Scan for the cell matching the given text and deliver its (x, y) coordinate at center. 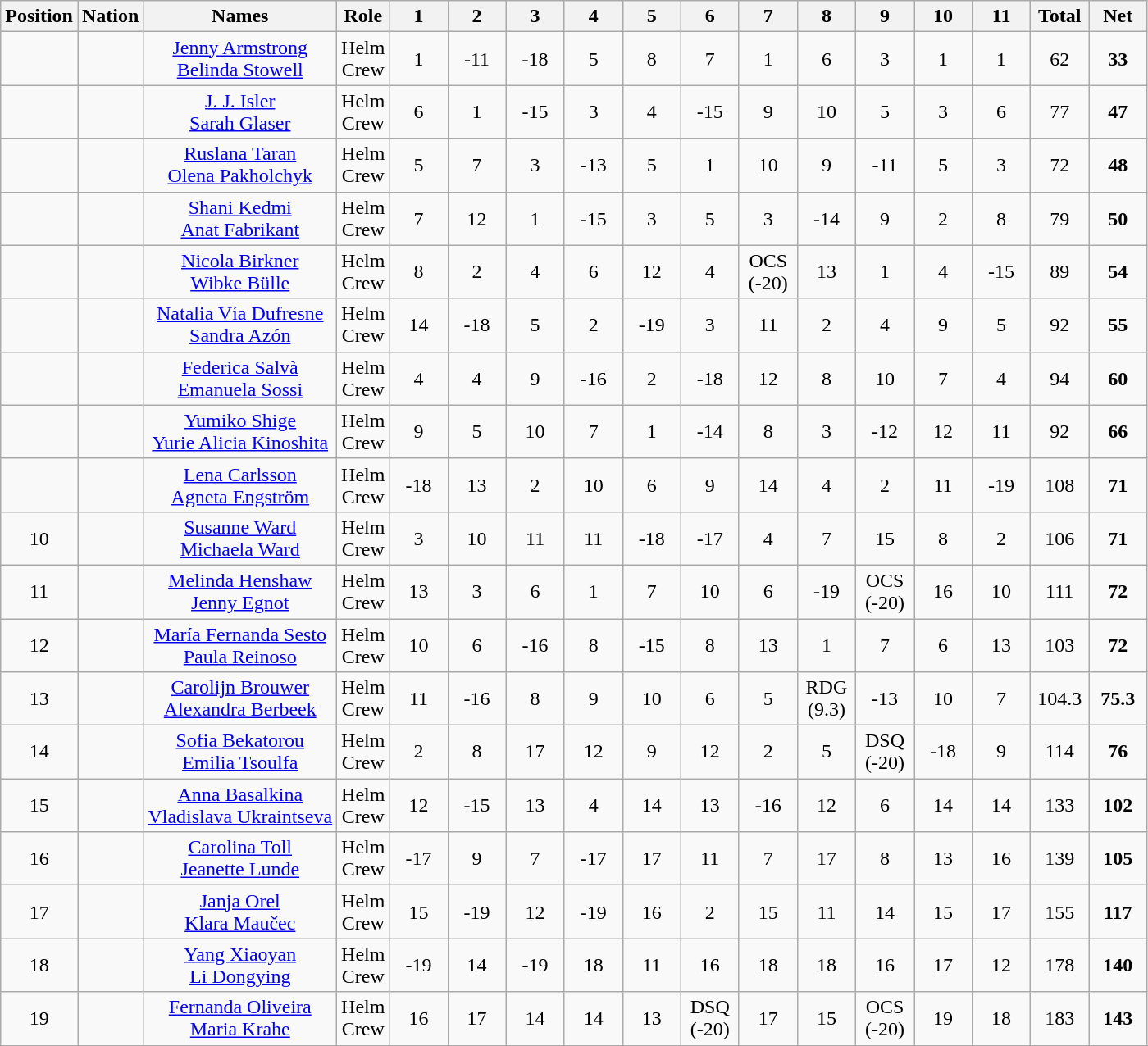
Position (39, 16)
79 (1059, 218)
Nation (110, 16)
48 (1118, 166)
60 (1118, 379)
Nicola Birkner Wibke Bülle (240, 272)
Melinda Henshaw Jenny Egnot (240, 592)
Total (1059, 16)
Carolijn Brouwer Alexandra Berbeek (240, 698)
Janja Orel Klara Maučec (240, 912)
Lena Carlsson Agneta Engström (240, 485)
Names (240, 16)
Anna Basalkina Vladislava Ukraintseva (240, 805)
Role (363, 16)
47 (1118, 111)
94 (1059, 379)
102 (1118, 805)
Shani Kedmi Anat Fabrikant (240, 218)
Natalia Vía Dufresne Sandra Azón (240, 325)
Ruslana Taran Olena Pakholchyk (240, 166)
Carolina Toll Jeanette Lunde (240, 859)
114 (1059, 753)
RDG (9.3) (827, 698)
50 (1118, 218)
108 (1059, 485)
-12 (884, 431)
106 (1059, 538)
33 (1118, 59)
117 (1118, 912)
54 (1118, 272)
77 (1059, 111)
Sofia Bekatorou Emilia Tsoulfa (240, 753)
Federica Salvà Emanuela Sossi (240, 379)
Yang Xiaoyan Li Dongying (240, 966)
143 (1118, 1018)
76 (1118, 753)
75.3 (1118, 698)
62 (1059, 59)
Fernanda Oliveira Maria Krahe (240, 1018)
139 (1059, 859)
103 (1059, 644)
89 (1059, 272)
155 (1059, 912)
Yumiko Shige Yurie Alicia Kinoshita (240, 431)
111 (1059, 592)
140 (1118, 966)
Net (1118, 16)
J. J. Isler Sarah Glaser (240, 111)
178 (1059, 966)
105 (1118, 859)
Susanne Ward Michaela Ward (240, 538)
María Fernanda Sesto Paula Reinoso (240, 644)
55 (1118, 325)
133 (1059, 805)
Jenny Armstrong Belinda Stowell (240, 59)
104.3 (1059, 698)
66 (1118, 431)
183 (1059, 1018)
